Scan for the cell matching the given text and deliver its [X, Y] coordinate at center. 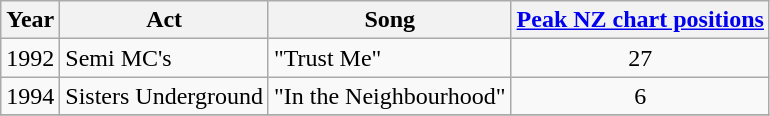
"In the Neighbourhood" [390, 96]
27 [640, 58]
6 [640, 96]
1994 [30, 96]
"Trust Me" [390, 58]
Song [390, 20]
Act [164, 20]
Semi MC's [164, 58]
Sisters Underground [164, 96]
Peak NZ chart positions [640, 20]
Year [30, 20]
1992 [30, 58]
